From the cell containing the given text, extract its center point as (x, y) coordinate. 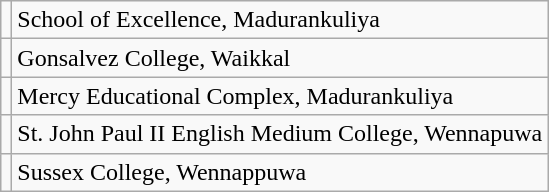
St. John Paul II English Medium College, Wennapuwa (280, 134)
School of Excellence, Madurankuliya (280, 20)
Mercy Educational Complex, Madurankuliya (280, 96)
Sussex College, Wennappuwa (280, 172)
Gonsalvez College, Waikkal (280, 58)
